Provide the (X, Y) coordinate of the cell's center where the given text is located.  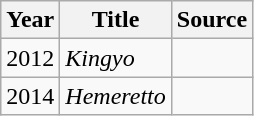
Kingyo (116, 58)
Source (212, 20)
Year (30, 20)
Hemeretto (116, 96)
Title (116, 20)
2014 (30, 96)
2012 (30, 58)
